Output the [x, y] coordinate of the center of the cell containing the given text.  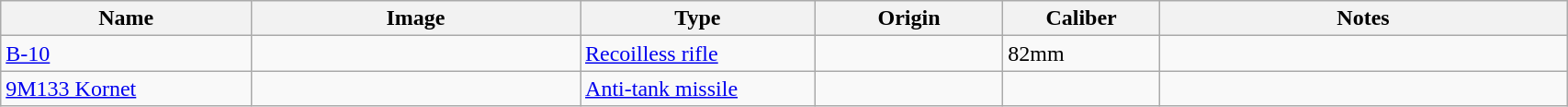
Anti-tank missile [698, 89]
82mm [1081, 53]
Notes [1363, 18]
Name [127, 18]
Type [698, 18]
9M133 Kornet [127, 89]
Caliber [1081, 18]
Recoilless rifle [698, 53]
B-10 [127, 53]
Origin [909, 18]
Image [416, 18]
